Detect which cell encompasses the target text, then output its [x, y] center coordinate. 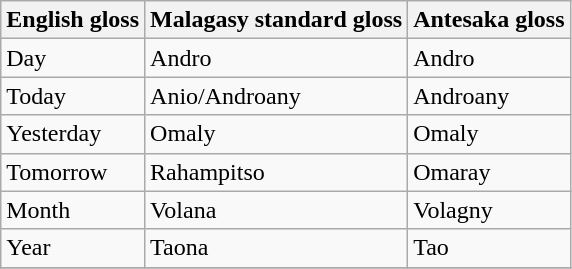
English gloss [73, 20]
Today [73, 96]
Antesaka gloss [489, 20]
Anio/Androany [276, 96]
Tao [489, 248]
Volana [276, 210]
Omaray [489, 172]
Rahampitso [276, 172]
Taona [276, 248]
Yesterday [73, 134]
Month [73, 210]
Androany [489, 96]
Year [73, 248]
Volagny [489, 210]
Day [73, 58]
Malagasy standard gloss [276, 20]
Tomorrow [73, 172]
